For the text-containing cell, return its midpoint in [x, y] coordinate format. 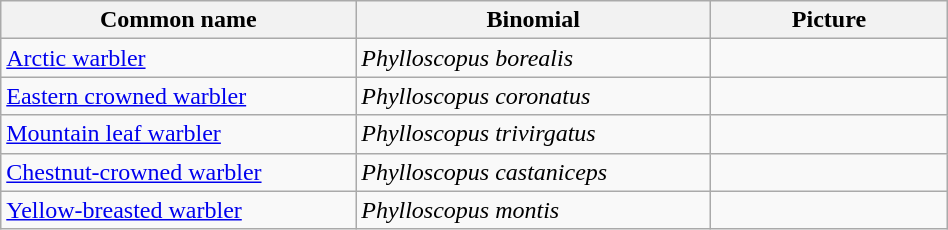
Phylloscopus castaniceps [534, 172]
Common name [178, 20]
Yellow-breasted warbler [178, 210]
Phylloscopus coronatus [534, 96]
Phylloscopus trivirgatus [534, 134]
Picture [830, 20]
Chestnut-crowned warbler [178, 172]
Eastern crowned warbler [178, 96]
Arctic warbler [178, 58]
Phylloscopus borealis [534, 58]
Mountain leaf warbler [178, 134]
Binomial [534, 20]
Phylloscopus montis [534, 210]
